Output the (x, y) coordinate of the center of the cell containing the given text.  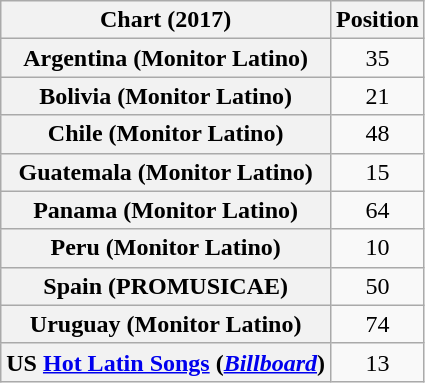
21 (378, 96)
Guatemala (Monitor Latino) (166, 172)
50 (378, 286)
Position (378, 20)
48 (378, 134)
35 (378, 58)
Chile (Monitor Latino) (166, 134)
US Hot Latin Songs (Billboard) (166, 362)
10 (378, 248)
Spain (PROMUSICAE) (166, 286)
74 (378, 324)
13 (378, 362)
Chart (2017) (166, 20)
Uruguay (Monitor Latino) (166, 324)
Peru (Monitor Latino) (166, 248)
Panama (Monitor Latino) (166, 210)
15 (378, 172)
64 (378, 210)
Argentina (Monitor Latino) (166, 58)
Bolivia (Monitor Latino) (166, 96)
